Pinpoint the cell where the given text exists, returning its (X, Y) midpoint coordinate. 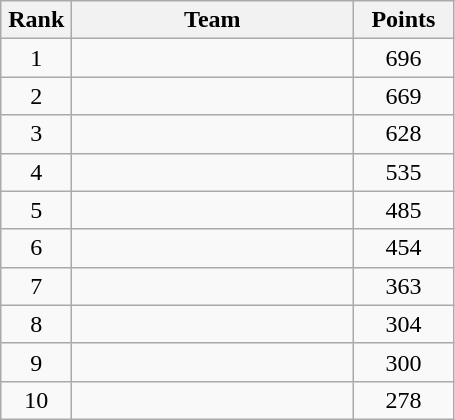
10 (36, 400)
6 (36, 248)
4 (36, 172)
363 (404, 286)
3 (36, 134)
669 (404, 96)
304 (404, 324)
278 (404, 400)
8 (36, 324)
300 (404, 362)
Rank (36, 20)
485 (404, 210)
2 (36, 96)
7 (36, 286)
696 (404, 58)
1 (36, 58)
9 (36, 362)
Team (212, 20)
5 (36, 210)
628 (404, 134)
454 (404, 248)
Points (404, 20)
535 (404, 172)
